Detect which cell encompasses the target text, then output its [X, Y] center coordinate. 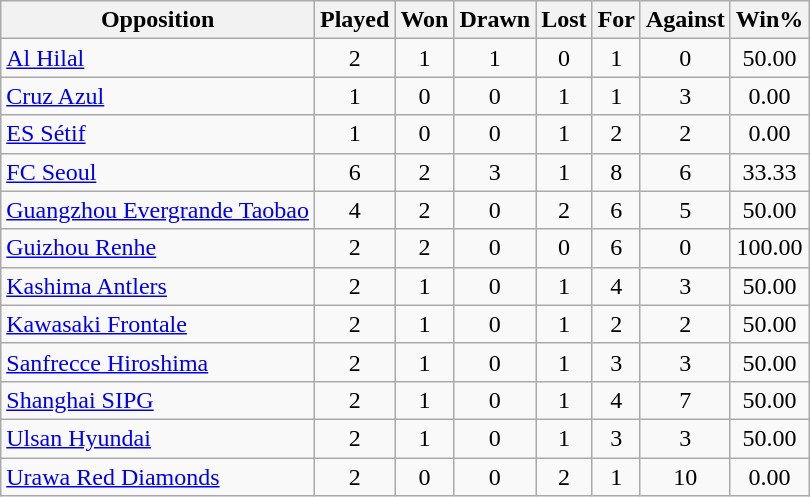
5 [685, 210]
Guizhou Renhe [158, 248]
7 [685, 400]
Against [685, 20]
Opposition [158, 20]
Kawasaki Frontale [158, 324]
Guangzhou Evergrande Taobao [158, 210]
For [616, 20]
Ulsan Hyundai [158, 438]
ES Sétif [158, 134]
Sanfrecce Hiroshima [158, 362]
8 [616, 172]
Cruz Azul [158, 96]
100.00 [770, 248]
Al Hilal [158, 58]
10 [685, 477]
Urawa Red Diamonds [158, 477]
Win% [770, 20]
Drawn [495, 20]
Kashima Antlers [158, 286]
Played [354, 20]
FC Seoul [158, 172]
Lost [564, 20]
33.33 [770, 172]
Won [424, 20]
Shanghai SIPG [158, 400]
